Return the [X, Y] coordinate for the center point of the cell that contains the specified text.  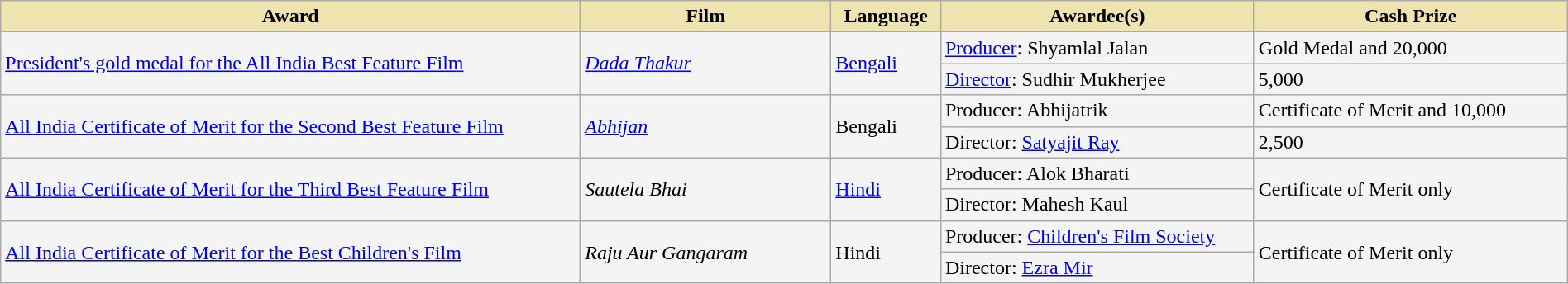
Director: Ezra Mir [1097, 267]
Film [706, 17]
Director: Sudhir Mukherjee [1097, 79]
2,500 [1411, 142]
Awardee(s) [1097, 17]
Gold Medal and 20,000 [1411, 48]
Language [887, 17]
Producer: Children's Film Society [1097, 236]
Director: Satyajit Ray [1097, 142]
President's gold medal for the All India Best Feature Film [291, 64]
Raju Aur Gangaram [706, 252]
All India Certificate of Merit for the Third Best Feature Film [291, 189]
Abhijan [706, 126]
Award [291, 17]
Cash Prize [1411, 17]
5,000 [1411, 79]
Sautela Bhai [706, 189]
Producer: Alok Bharati [1097, 173]
Producer: Shyamlal Jalan [1097, 48]
All India Certificate of Merit for the Best Children's Film [291, 252]
Dada Thakur [706, 64]
Director: Mahesh Kaul [1097, 205]
Producer: Abhijatrik [1097, 111]
All India Certificate of Merit for the Second Best Feature Film [291, 126]
Certificate of Merit and 10,000 [1411, 111]
